Locate the cell with the specified text and output its [X, Y] center coordinate. 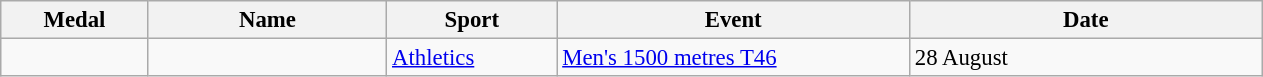
Date [1086, 20]
28 August [1086, 58]
Sport [472, 20]
Event [734, 20]
Medal [74, 20]
Athletics [472, 58]
Men's 1500 metres T46 [734, 58]
Name [268, 20]
